Detect which cell encompasses the target text, then output its [X, Y] center coordinate. 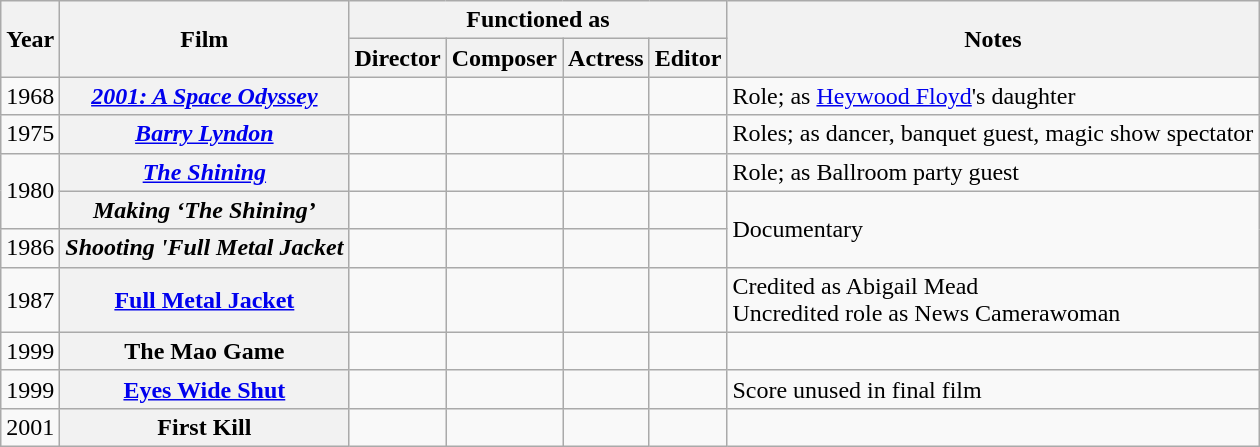
1987 [30, 300]
1980 [30, 191]
2001: A Space Odyssey [204, 96]
Role; as Heywood Floyd's daughter [993, 96]
The Mao Game [204, 351]
Shooting 'Full Metal Jacket [204, 248]
Score unused in final film [993, 389]
Roles; as dancer, banquet guest, magic show spectator [993, 134]
Barry Lyndon [204, 134]
2001 [30, 427]
1975 [30, 134]
Film [204, 39]
1986 [30, 248]
Documentary [993, 229]
Composer [504, 58]
Director [398, 58]
Functioned as [538, 20]
Editor [688, 58]
Full Metal Jacket [204, 300]
Notes [993, 39]
Actress [606, 58]
Credited as Abigail MeadUncredited role as News Camerawoman [993, 300]
Eyes Wide Shut [204, 389]
The Shining [204, 172]
Year [30, 39]
1968 [30, 96]
Role; as Ballroom party guest [993, 172]
Making ‘The Shining’ [204, 210]
First Kill [204, 427]
